Provide the (X, Y) coordinate of the cell's center where the given text is located.  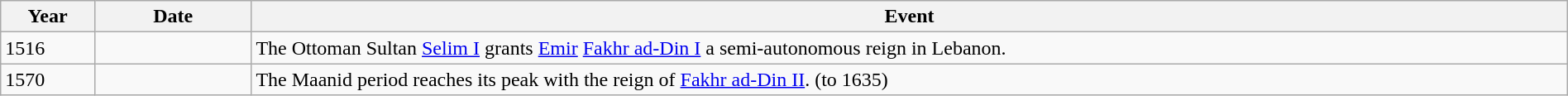
The Maanid period reaches its peak with the reign of Fakhr ad-Din II. (to 1635) (910, 79)
Date (172, 17)
1516 (48, 48)
Event (910, 17)
1570 (48, 79)
Year (48, 17)
The Ottoman Sultan Selim I grants Emir Fakhr ad-Din I a semi-autonomous reign in Lebanon. (910, 48)
